Capture the cell that displays the provided text and extract its (X, Y) central coordinate. 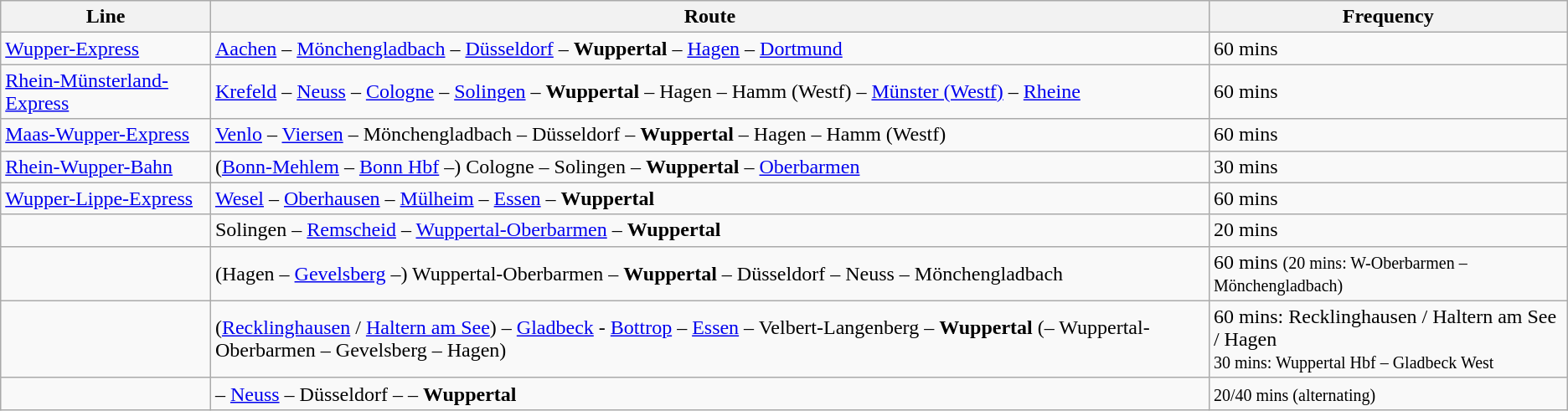
Line (106, 17)
Frequency (1388, 17)
Aachen – Mönchengladbach – Düsseldorf – Wuppertal – Hagen – Dortmund (709, 49)
Rhein-Wupper-Bahn (106, 167)
60 mins: Recklinghausen / Haltern am See / Hagen30 mins: Wuppertal Hbf – Gladbeck West (1388, 339)
60 mins (20 mins: W-Oberbarmen – Mönchengladbach) (1388, 273)
(Hagen – Gevelsberg –) Wuppertal-Oberbarmen – Wuppertal – Düsseldorf – Neuss – Mönchengladbach (709, 273)
Wesel – Oberhausen – Mülheim – Essen – Wuppertal (709, 198)
Krefeld – Neuss – Cologne – Solingen – Wuppertal – Hagen – Hamm (Westf) – Münster (Westf) – Rheine (709, 92)
(Recklinghausen / Haltern am See) – Gladbeck - Bottrop – Essen – Velbert-Langenberg – Wuppertal (– Wuppertal-Oberbarmen – Gevelsberg – Hagen) (709, 339)
Solingen – Remscheid – Wuppertal-Oberbarmen – Wuppertal (709, 230)
20 mins (1388, 230)
20/40 mins (alternating) (1388, 393)
Wupper-Express (106, 49)
(Bonn-Mehlem – Bonn Hbf –) Cologne – Solingen – Wuppertal – Oberbarmen (709, 167)
Rhein-Münsterland-Express (106, 92)
Venlo – Viersen – Mönchengladbach – Düsseldorf – Wuppertal – Hagen – Hamm (Westf) (709, 135)
Wupper-Lippe-Express (106, 198)
Route (709, 17)
30 mins (1388, 167)
Maas-Wupper-Express (106, 135)
– Neuss – Düsseldorf – – Wuppertal (709, 393)
